Detect which cell encompasses the target text, then output its [x, y] center coordinate. 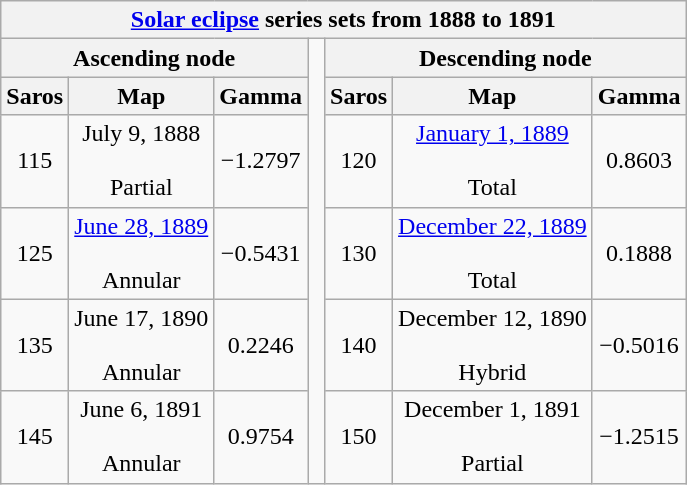
Solar eclipse series sets from 1888 to 1891 [344, 20]
December 22, 1889Total [493, 253]
125 [35, 253]
0.9754 [261, 437]
December 1, 1891Partial [493, 437]
0.8603 [639, 161]
0.2246 [261, 345]
130 [359, 253]
July 9, 1888Partial [142, 161]
June 6, 1891Annular [142, 437]
−0.5431 [261, 253]
June 17, 1890Annular [142, 345]
145 [35, 437]
−1.2797 [261, 161]
−0.5016 [639, 345]
Ascending node [154, 58]
0.1888 [639, 253]
−1.2515 [639, 437]
150 [359, 437]
January 1, 1889Total [493, 161]
135 [35, 345]
June 28, 1889Annular [142, 253]
115 [35, 161]
Descending node [506, 58]
December 12, 1890Hybrid [493, 345]
140 [359, 345]
120 [359, 161]
